Pinpoint the cell where the given text exists, returning its (x, y) midpoint coordinate. 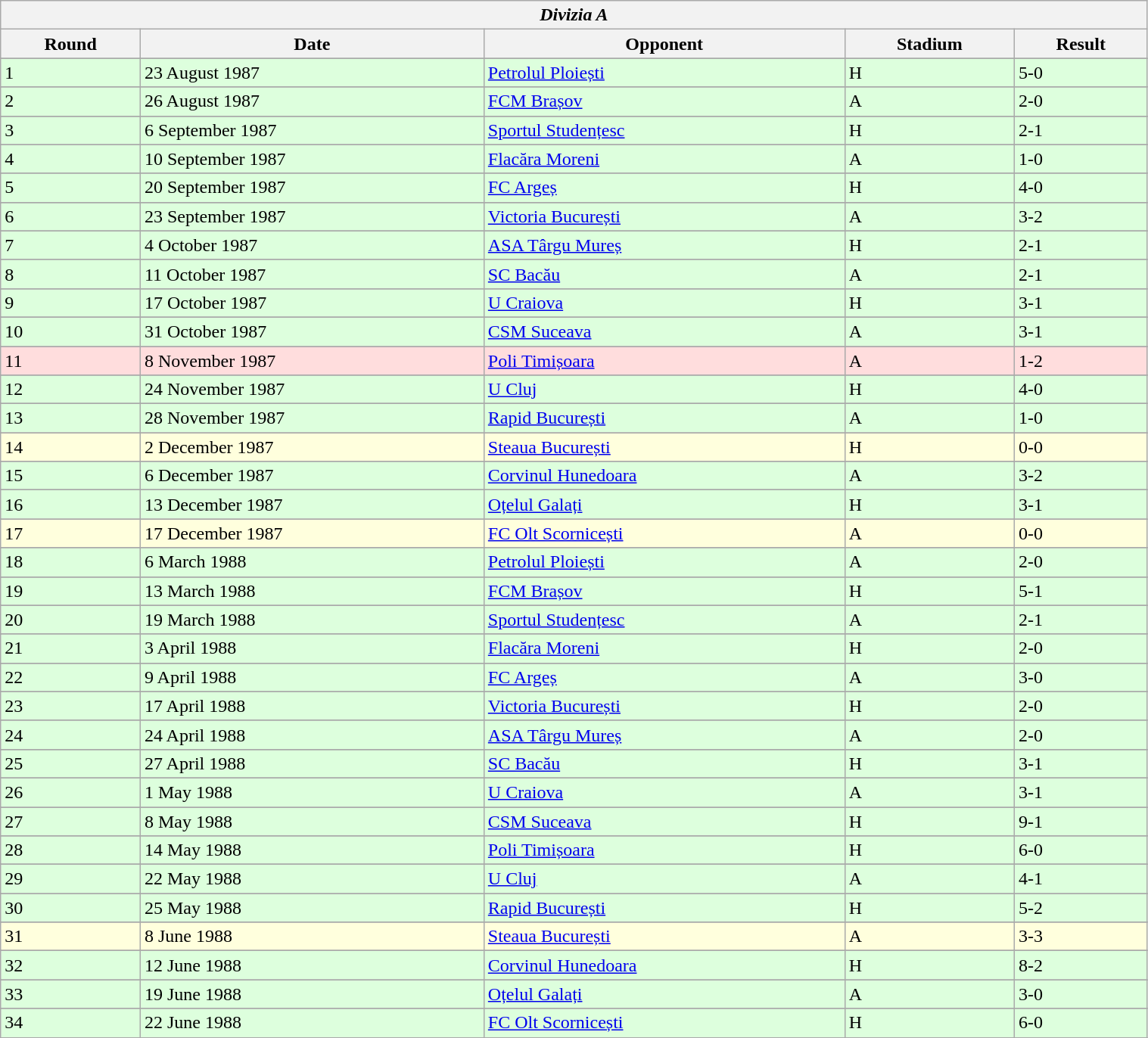
Round (71, 44)
23 (71, 706)
11 (71, 361)
19 June 1988 (312, 994)
28 November 1987 (312, 418)
5-1 (1081, 591)
8 June 1988 (312, 937)
13 December 1987 (312, 505)
12 June 1988 (312, 965)
25 (71, 763)
20 (71, 620)
28 (71, 850)
26 August 1987 (312, 101)
10 (71, 331)
14 May 1988 (312, 850)
17 October 1987 (312, 303)
Result (1081, 44)
6 March 1988 (312, 562)
30 (71, 908)
4 (71, 159)
6 (71, 216)
4-1 (1081, 879)
3-3 (1081, 937)
19 (71, 591)
2 (71, 101)
34 (71, 1023)
9-1 (1081, 821)
8 November 1987 (312, 361)
8 (71, 274)
22 May 1988 (312, 879)
17 December 1987 (312, 533)
13 March 1988 (312, 591)
Date (312, 44)
17 (71, 533)
5 (71, 188)
24 April 1988 (312, 735)
1 (71, 73)
19 March 1988 (312, 620)
12 (71, 390)
8 May 1988 (312, 821)
6 December 1987 (312, 476)
31 October 1987 (312, 331)
24 November 1987 (312, 390)
26 (71, 792)
17 April 1988 (312, 706)
Divizia A (574, 15)
25 May 1988 (312, 908)
9 April 1988 (312, 677)
22 June 1988 (312, 1023)
24 (71, 735)
31 (71, 937)
27 (71, 821)
23 September 1987 (312, 216)
8-2 (1081, 965)
11 October 1987 (312, 274)
21 (71, 648)
32 (71, 965)
3 (71, 130)
20 September 1987 (312, 188)
23 August 1987 (312, 73)
5-0 (1081, 73)
6 September 1987 (312, 130)
4 October 1987 (312, 245)
27 April 1988 (312, 763)
Opponent (664, 44)
22 (71, 677)
10 September 1987 (312, 159)
Stadium (929, 44)
1 May 1988 (312, 792)
16 (71, 505)
13 (71, 418)
3 April 1988 (312, 648)
29 (71, 879)
2 December 1987 (312, 447)
18 (71, 562)
33 (71, 994)
9 (71, 303)
5-2 (1081, 908)
14 (71, 447)
1-2 (1081, 361)
7 (71, 245)
15 (71, 476)
